Pinpoint the cell where the given text exists, returning its [X, Y] midpoint coordinate. 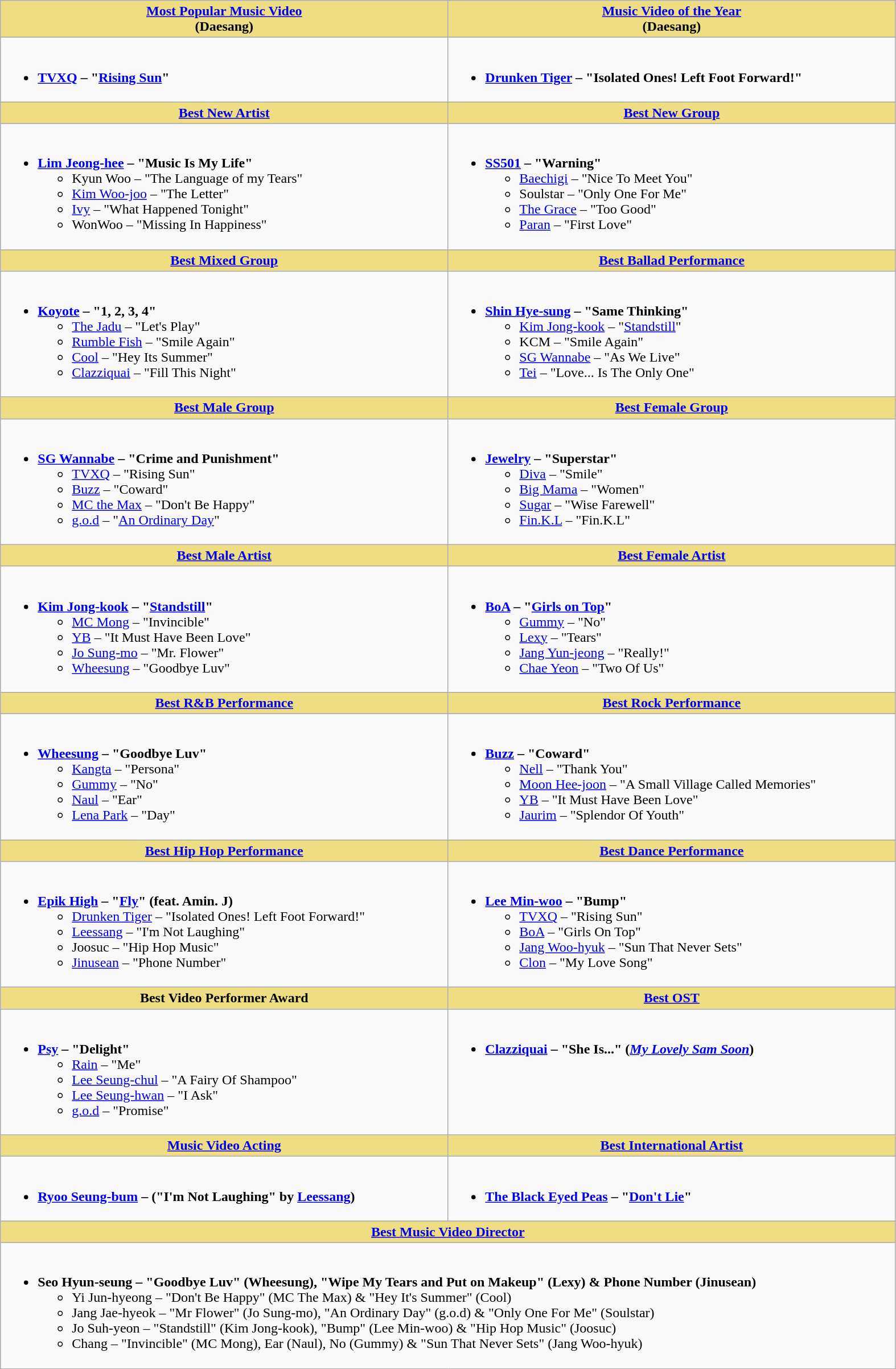
SG Wannabe – "Crime and Punishment"TVXQ – "Rising Sun"Buzz – "Coward"MC the Max – "Don't Be Happy"g.o.d – "An Ordinary Day" [224, 482]
Best Male Artist [224, 555]
The Black Eyed Peas – "Don't Lie" [672, 1189]
Best Ballad Performance [672, 260]
Best Music Video Director [448, 1232]
TVXQ – "Rising Sun" [224, 69]
Clazziquai – "She Is..." (My Lovely Sam Soon) [672, 1072]
Best R&B Performance [224, 703]
Best Rock Performance [672, 703]
Kim Jong-kook – "Standstill"MC Mong – "Invincible"YB – "It Must Have Been Love"Jo Sung-mo – "Mr. Flower"Wheesung – "Goodbye Luv" [224, 629]
Psy – "Delight"Rain – "Me"Lee Seung-chul – "A Fairy Of Shampoo"Lee Seung-hwan – "I Ask"g.o.d – "Promise" [224, 1072]
Best OST [672, 998]
Wheesung – "Goodbye Luv"Kangta – "Persona"Gummy – "No"Naul – "Ear"Lena Park – "Day" [224, 777]
Music Video Acting [224, 1146]
Jewelry – "Superstar"Diva – "Smile"Big Mama – "Women"Sugar – "Wise Farewell"Fin.K.L – "Fin.K.L" [672, 482]
Best Video Performer Award [224, 998]
Most Popular Music Video (Daesang) [224, 19]
Shin Hye-sung – "Same Thinking"Kim Jong-kook – "Standstill"KCM – "Smile Again"SG Wannabe – "As We Live"Tei – "Love... Is The Only One" [672, 334]
Drunken Tiger – "Isolated Ones! Left Foot Forward!" [672, 69]
Buzz – "Coward"Nell – "Thank You"Moon Hee-joon – "A Small Village Called Memories"YB – "It Must Have Been Love"Jaurim – "Splendor Of Youth" [672, 777]
Lee Min-woo – "Bump"TVXQ – "Rising Sun"BoA – "Girls On Top"Jang Woo-hyuk – "Sun That Never Sets"Clon – "My Love Song" [672, 925]
Best Dance Performance [672, 850]
Music Video of the Year (Daesang) [672, 19]
Best New Group [672, 113]
Best Male Group [224, 408]
SS501 – "Warning"Baechigi – "Nice To Meet You"Soulstar – "Only One For Me"The Grace – "Too Good"Paran – "First Love" [672, 187]
Best Mixed Group [224, 260]
Best New Artist [224, 113]
Koyote – "1, 2, 3, 4"The Jadu – "Let's Play"Rumble Fish – "Smile Again"Cool – "Hey Its Summer"Clazziquai – "Fill This Night" [224, 334]
Best Hip Hop Performance [224, 850]
Best Female Group [672, 408]
Ryoo Seung-bum – ("I'm Not Laughing" by Leessang) [224, 1189]
Best Female Artist [672, 555]
Best International Artist [672, 1146]
BoA – "Girls on Top"Gummy – "No"Lexy – "Tears"Jang Yun-jeong – "Really!"Chae Yeon – "Two Of Us" [672, 629]
